Return the [X, Y] coordinate for the center point of the cell that contains the specified text.  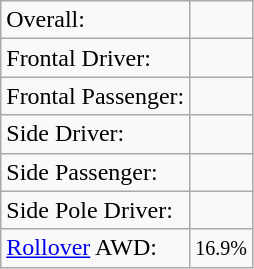
Side Driver: [96, 134]
Side Passenger: [96, 172]
Rollover AWD: [96, 248]
Side Pole Driver: [96, 210]
Overall: [96, 20]
16.9% [222, 248]
Frontal Passenger: [96, 96]
Frontal Driver: [96, 58]
